Determine the (X, Y) coordinate at the center of the cell enclosing the given text.  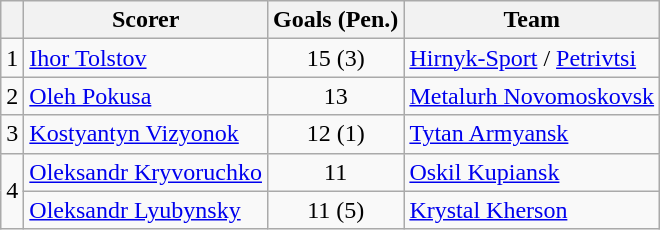
13 (335, 96)
Kostyantyn Vizyonok (146, 134)
1 (12, 58)
Oleh Pokusa (146, 96)
Oskil Kupiansk (532, 172)
Oleksandr Lyubynsky (146, 210)
15 (3) (335, 58)
Tytan Armyansk (532, 134)
Goals (Pen.) (335, 20)
12 (1) (335, 134)
11 (335, 172)
Krystal Kherson (532, 210)
Oleksandr Kryvoruchko (146, 172)
Metalurh Novomoskovsk (532, 96)
3 (12, 134)
Scorer (146, 20)
4 (12, 191)
Hirnyk-Sport / Petrivtsi (532, 58)
2 (12, 96)
Team (532, 20)
Ihor Tolstov (146, 58)
11 (5) (335, 210)
